Locate the cell with the specified text and output its [x, y] center coordinate. 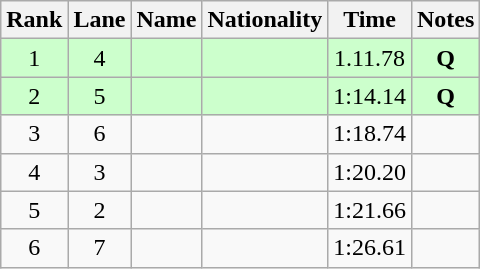
Time [370, 20]
1:20.20 [370, 172]
Name [166, 20]
Rank [34, 20]
1:26.61 [370, 248]
Notes [445, 20]
Nationality [265, 20]
Lane [100, 20]
7 [100, 248]
1:21.66 [370, 210]
1.11.78 [370, 58]
1 [34, 58]
1:14.14 [370, 96]
1:18.74 [370, 134]
